Scan for the cell matching the given text and deliver its (X, Y) coordinate at center. 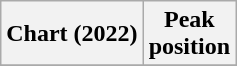
Peakposition (189, 34)
Chart (2022) (72, 34)
